Capture the cell that displays the provided text and extract its (X, Y) central coordinate. 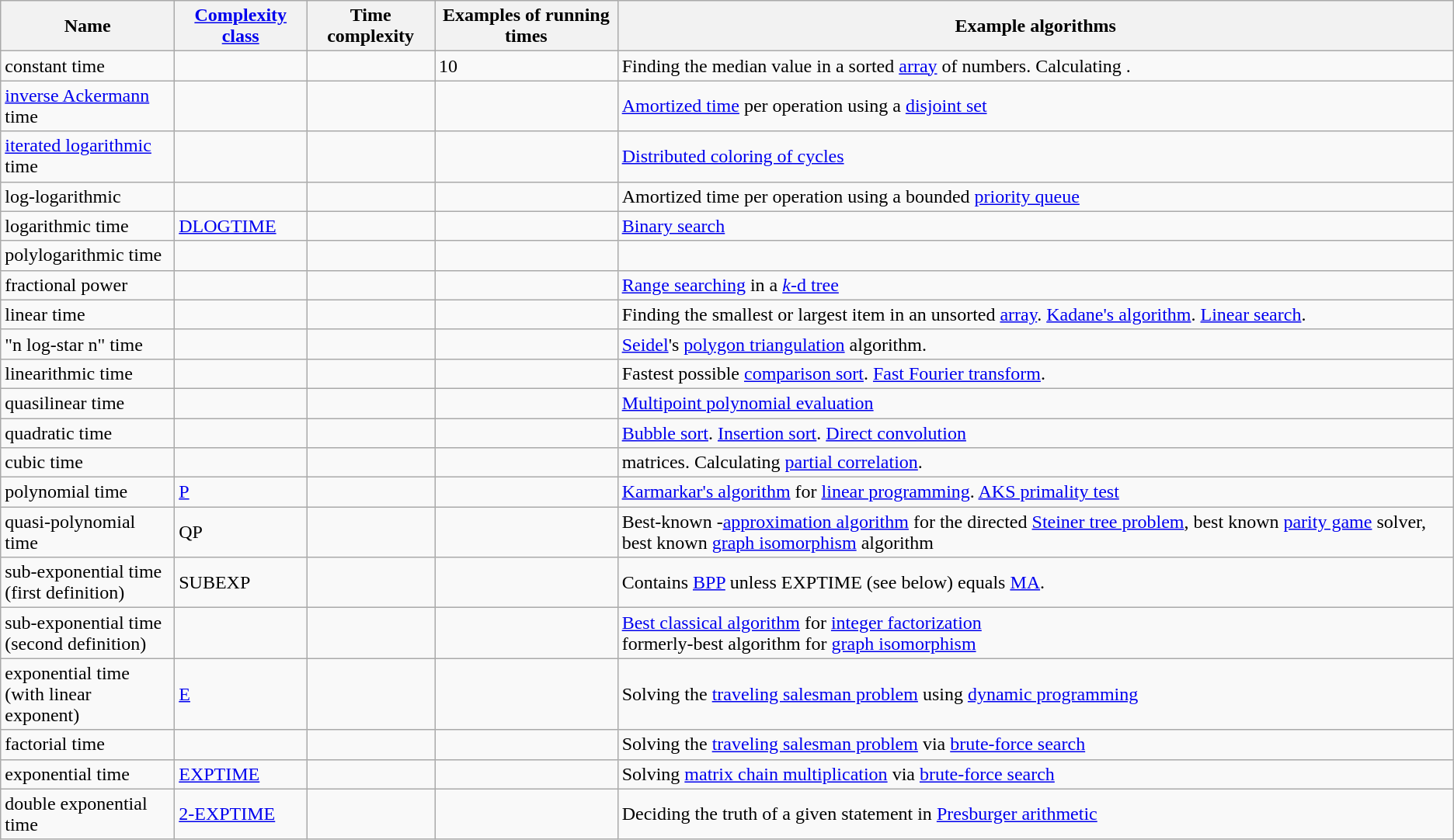
Finding the median value in a sorted array of numbers. Calculating . (1035, 66)
Complexity class (241, 26)
2-EXPTIME (241, 814)
linear time (88, 314)
Karmarkar's algorithm for linear programming. AKS primality test (1035, 492)
double exponential time (88, 814)
Fastest possible comparison sort. Fast Fourier transform. (1035, 373)
Examples of running times (527, 26)
Amortized time per operation using a disjoint set (1035, 106)
log-logarithmic (88, 196)
10 (527, 66)
Finding the smallest or largest item in an unsorted array. Kadane's algorithm. Linear search. (1035, 314)
Bubble sort. Insertion sort. Direct convolution (1035, 432)
constant time (88, 66)
E (241, 694)
polylogarithmic time (88, 255)
exponential time (88, 774)
sub-exponential time(first definition) (88, 582)
polynomial time (88, 492)
fractional power (88, 285)
quasi-polynomial time (88, 533)
Amortized time per operation using a bounded priority queue (1035, 196)
DLOGTIME (241, 226)
quadratic time (88, 432)
Time complexity (371, 26)
quasilinear time (88, 403)
Solving matrix chain multiplication via brute-force search (1035, 774)
"n log-star n" time (88, 344)
Best classical algorithm for integer factorizationformerly-best algorithm for graph isomorphism (1035, 633)
Distributed coloring of cycles (1035, 157)
inverse Ackermann time (88, 106)
Solving the traveling salesman problem using dynamic programming (1035, 694)
factorial time (88, 745)
linearithmic time (88, 373)
P (241, 492)
Binary search (1035, 226)
sub-exponential time(second definition) (88, 633)
iterated logarithmic time (88, 157)
Range searching in a k-d tree (1035, 285)
QP (241, 533)
Deciding the truth of a given statement in Presburger arithmetic (1035, 814)
exponential time(with linear exponent) (88, 694)
Multipoint polynomial evaluation (1035, 403)
Example algorithms (1035, 26)
Solving the traveling salesman problem via brute-force search (1035, 745)
Contains BPP unless EXPTIME (see below) equals MA. (1035, 582)
EXPTIME (241, 774)
Seidel's polygon triangulation algorithm. (1035, 344)
cubic time (88, 463)
SUBEXP (241, 582)
Best-known -approximation algorithm for the directed Steiner tree problem, best known parity game solver, best known graph isomorphism algorithm (1035, 533)
logarithmic time (88, 226)
Name (88, 26)
matrices. Calculating partial correlation. (1035, 463)
